Capture the cell that displays the provided text and extract its [x, y] central coordinate. 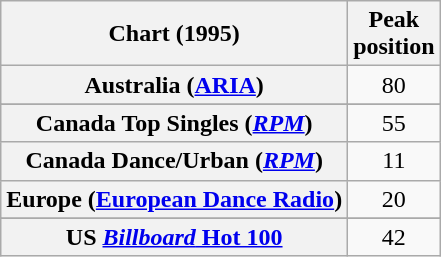
42 [394, 237]
Europe (European Dance Radio) [174, 199]
Chart (1995) [174, 34]
Peakposition [394, 34]
55 [394, 123]
80 [394, 85]
US Billboard Hot 100 [174, 237]
Australia (ARIA) [174, 85]
Canada Top Singles (RPM) [174, 123]
Canada Dance/Urban (RPM) [174, 161]
20 [394, 199]
11 [394, 161]
